Extract the (X, Y) coordinate from the center of the cell holding the provided text.  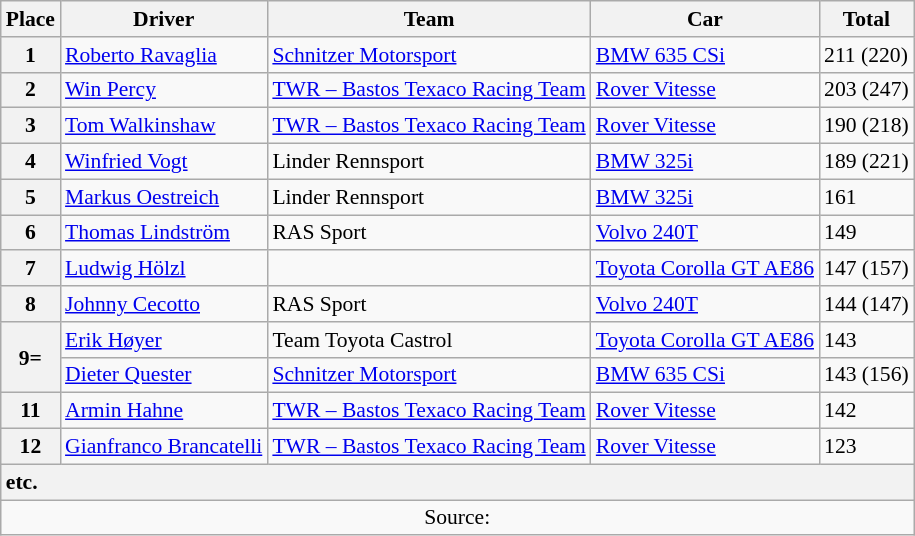
189 (221) (866, 162)
Team (428, 19)
Source: (458, 518)
Markus Oestreich (164, 197)
2 (30, 90)
9= (30, 358)
Gianfranco Brancatelli (164, 447)
Place (30, 19)
211 (220) (866, 55)
Team Toyota Castrol (428, 340)
Ludwig Hölzl (164, 269)
Dieter Quester (164, 375)
143 (866, 340)
142 (866, 411)
123 (866, 447)
Tom Walkinshaw (164, 126)
11 (30, 411)
147 (157) (866, 269)
etc. (458, 482)
Roberto Ravaglia (164, 55)
1 (30, 55)
Winfried Vogt (164, 162)
Erik Høyer (164, 340)
203 (247) (866, 90)
6 (30, 233)
149 (866, 233)
8 (30, 304)
143 (156) (866, 375)
190 (218) (866, 126)
Car (705, 19)
5 (30, 197)
Win Percy (164, 90)
3 (30, 126)
Driver (164, 19)
4 (30, 162)
161 (866, 197)
Armin Hahne (164, 411)
Total (866, 19)
Thomas Lindström (164, 233)
12 (30, 447)
Johnny Cecotto (164, 304)
144 (147) (866, 304)
7 (30, 269)
